Output the [x, y] coordinate of the center of the cell containing the given text.  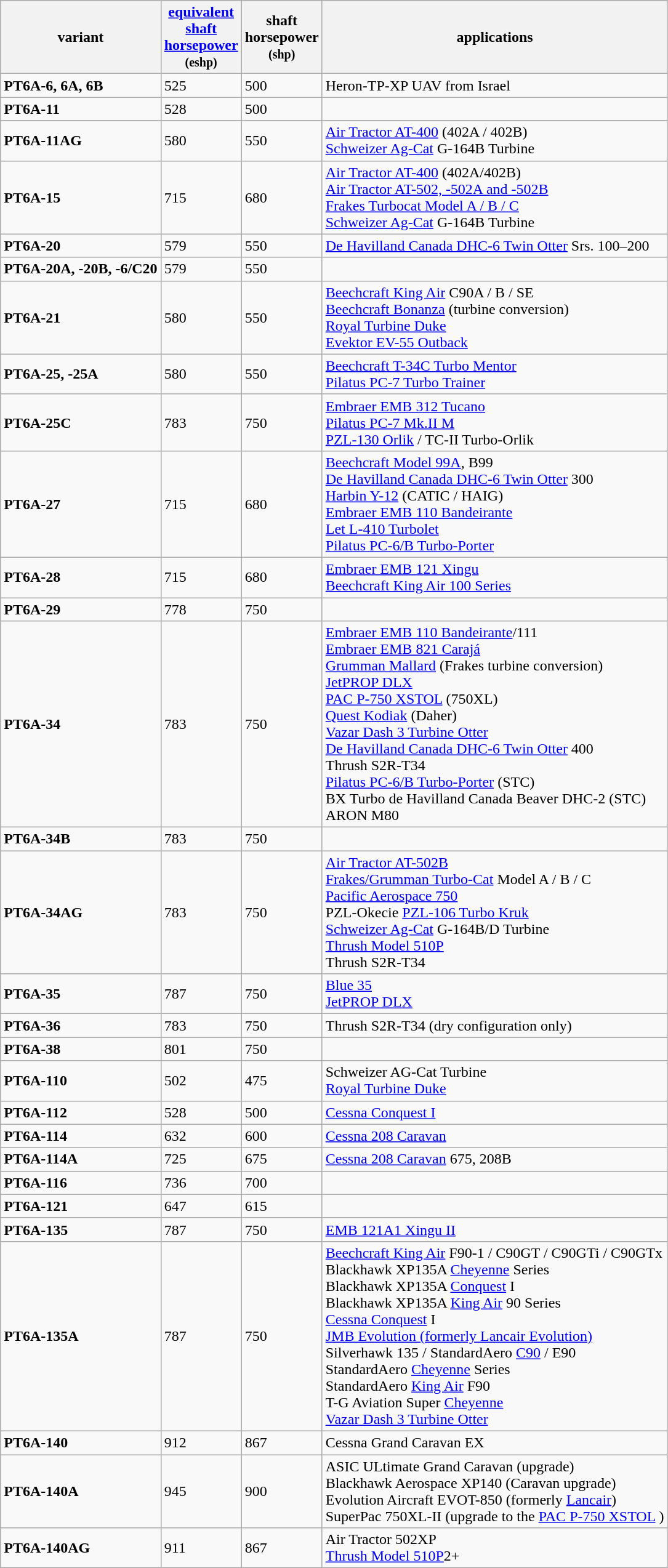
912 [201, 1442]
PT6A-114 [81, 1136]
700 [282, 1183]
PT6A-38 [81, 1049]
PT6A-116 [81, 1183]
Blue 35JetPROP DLX [495, 994]
PT6A-110 [81, 1081]
variant [81, 37]
502 [201, 1081]
PT6A-140AG [81, 1548]
Cessna 208 Caravan 675, 208B [495, 1159]
PT6A-34 [81, 724]
PT6A-6, 6A, 6B [81, 86]
Air Tractor AT-400 (402A/402B)Air Tractor AT-502, -502A and -502BFrakes Turbocat Model A / B / CSchweizer Ag-Cat G-164B Turbine [495, 197]
PT6A-140A [81, 1491]
600 [282, 1136]
PT6A-25, -25A [81, 374]
647 [201, 1206]
PT6A-35 [81, 994]
736 [201, 1183]
945 [201, 1491]
475 [282, 1081]
632 [201, 1136]
PT6A-28 [81, 577]
PT6A-11 [81, 109]
Schweizer AG-Cat TurbineRoyal Turbine Duke [495, 1081]
PT6A-135 [81, 1229]
shafthorsepower(shp) [282, 37]
Heron-TP-XP UAV from Israel [495, 86]
Air Tractor AT-400 (402A / 402B)Schweizer Ag-Cat G-164B Turbine [495, 140]
PT6A-135A [81, 1336]
615 [282, 1206]
Cessna 208 Caravan [495, 1136]
525 [201, 86]
Beechcraft T-34C Turbo MentorPilatus PC-7 Turbo Trainer [495, 374]
PT6A-20A, -20B, -6/C20 [81, 269]
PT6A-20 [81, 246]
Thrush S2R-T34 (dry configuration only) [495, 1026]
PT6A-140 [81, 1442]
801 [201, 1049]
PT6A-114A [81, 1159]
PT6A-34AG [81, 912]
911 [201, 1548]
PT6A-36 [81, 1026]
Air Tractor 502XPThrush Model 510P2+ [495, 1548]
PT6A-112 [81, 1112]
PT6A-15 [81, 197]
778 [201, 609]
Embraer EMB 312 TucanoPilatus PC-7 Mk.II MPZL-130 Orlik / TC-II Turbo-Orlik [495, 422]
PT6A-34B [81, 839]
EMB 121A1 Xingu II [495, 1229]
PT6A-121 [81, 1206]
675 [282, 1159]
725 [201, 1159]
Cessna Grand Caravan EX [495, 1442]
De Havilland Canada DHC-6 Twin Otter Srs. 100–200 [495, 246]
PT6A-25C [81, 422]
Embraer EMB 121 XinguBeechcraft King Air 100 Series [495, 577]
Beechcraft King Air C90A / B / SEBeechcraft Bonanza (turbine conversion)Royal Turbine DukeEvektor EV-55 Outback [495, 318]
900 [282, 1491]
PT6A-27 [81, 504]
Cessna Conquest I [495, 1112]
PT6A-11AG [81, 140]
PT6A-21 [81, 318]
applications [495, 37]
equivalentshafthorsepower(eshp) [201, 37]
PT6A-29 [81, 609]
